Identify which cell holds the provided text, then report its [x, y] central coordinate. 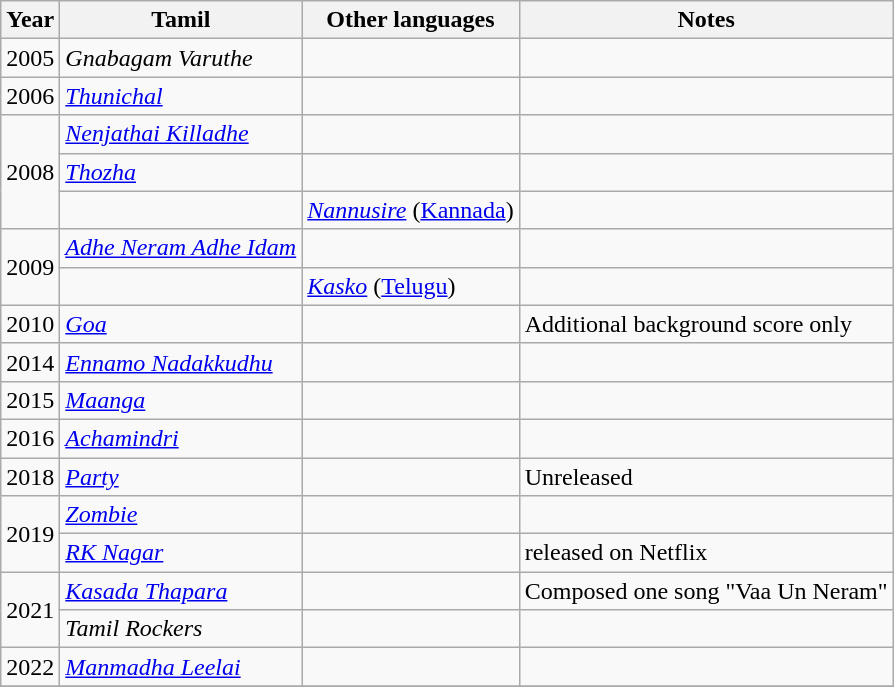
Tamil [181, 20]
Nannusire (Kannada) [410, 210]
Ennamo Nadakkudhu [181, 362]
Party [181, 477]
Manmadha Leelai [181, 667]
Year [30, 20]
2008 [30, 172]
Thunichal [181, 96]
2016 [30, 438]
2019 [30, 534]
released on Netflix [706, 553]
Nenjathai Killadhe [181, 134]
Composed one song "Vaa Un Neram" [706, 591]
Zombie [181, 515]
2021 [30, 610]
2009 [30, 267]
2018 [30, 477]
Tamil Rockers [181, 629]
2006 [30, 96]
Achamindri [181, 438]
Unreleased [706, 477]
Goa [181, 324]
2010 [30, 324]
Other languages [410, 20]
Maanga [181, 400]
Additional background score only [706, 324]
Adhe Neram Adhe Idam [181, 248]
2022 [30, 667]
2014 [30, 362]
Kasko (Telugu) [410, 286]
Thozha [181, 172]
Kasada Thapara [181, 591]
2005 [30, 58]
Notes [706, 20]
RK Nagar [181, 553]
2015 [30, 400]
Gnabagam Varuthe [181, 58]
